For the text-containing cell, return its midpoint in [x, y] coordinate format. 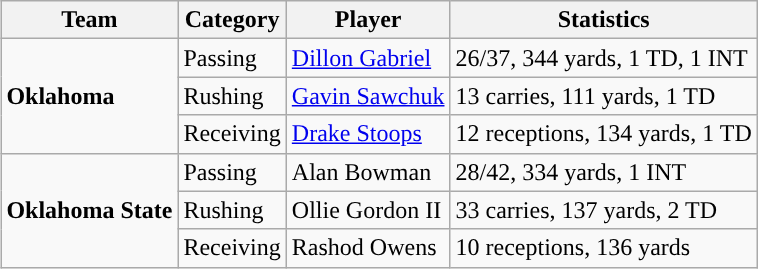
Drake Stoops [368, 134]
33 carries, 137 yards, 2 TD [604, 210]
13 carries, 111 yards, 1 TD [604, 96]
Rashod Owens [368, 248]
Ollie Gordon II [368, 210]
Statistics [604, 20]
Team [90, 20]
Oklahoma State [90, 210]
28/42, 334 yards, 1 INT [604, 172]
26/37, 344 yards, 1 TD, 1 INT [604, 58]
Player [368, 20]
Dillon Gabriel [368, 58]
Oklahoma [90, 96]
Category [232, 20]
10 receptions, 136 yards [604, 248]
Gavin Sawchuk [368, 96]
Alan Bowman [368, 172]
12 receptions, 134 yards, 1 TD [604, 134]
